Determine the [x, y] coordinate at the center of the cell enclosing the given text.  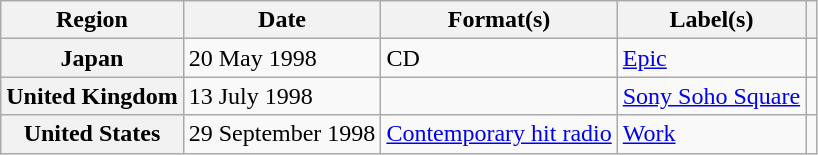
13 July 1998 [282, 96]
29 September 1998 [282, 134]
Date [282, 20]
Region [92, 20]
Sony Soho Square [711, 96]
20 May 1998 [282, 58]
Label(s) [711, 20]
Japan [92, 58]
Work [711, 134]
United Kingdom [92, 96]
Format(s) [499, 20]
Contemporary hit radio [499, 134]
Epic [711, 58]
United States [92, 134]
CD [499, 58]
